Provide the (x, y) coordinate of the cell's center where the given text is located.  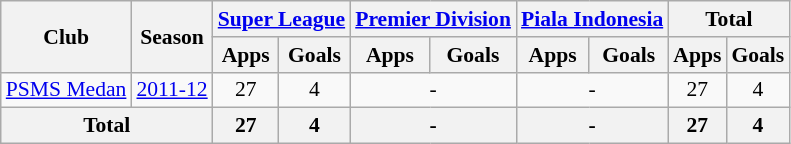
PSMS Medan (66, 90)
Club (66, 36)
Piala Indonesia (592, 19)
2011-12 (172, 90)
Super League (282, 19)
Premier Division (433, 19)
Season (172, 36)
